Scan for the cell matching the given text and deliver its (x, y) coordinate at center. 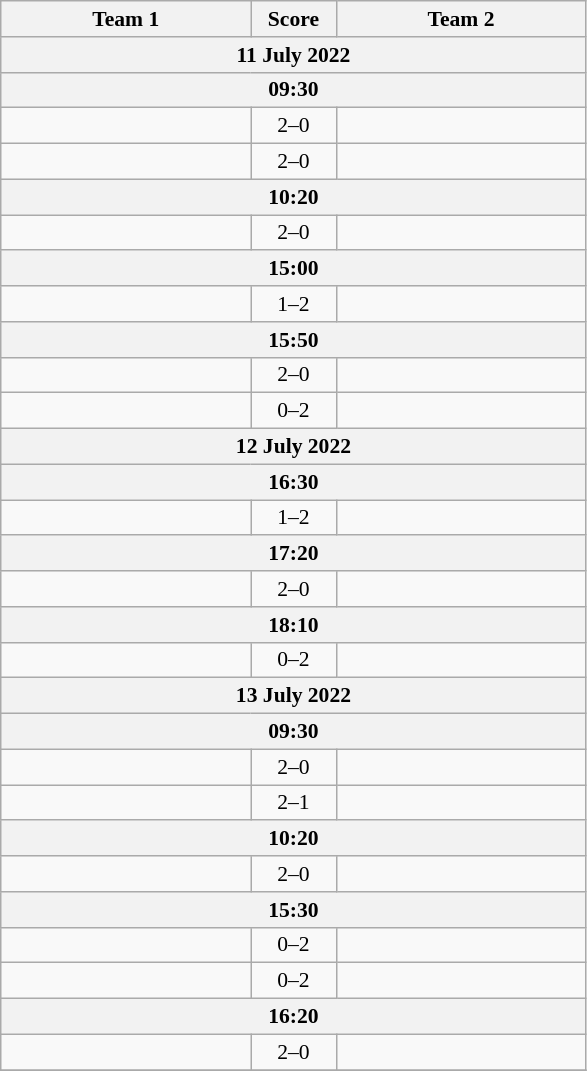
15:30 (294, 910)
18:10 (294, 625)
Score (294, 19)
15:00 (294, 269)
Team 1 (126, 19)
17:20 (294, 554)
12 July 2022 (294, 447)
2–1 (294, 803)
16:20 (294, 1017)
13 July 2022 (294, 696)
15:50 (294, 340)
Team 2 (461, 19)
16:30 (294, 482)
11 July 2022 (294, 55)
